Return (X, Y) of the center of cell containing provided text 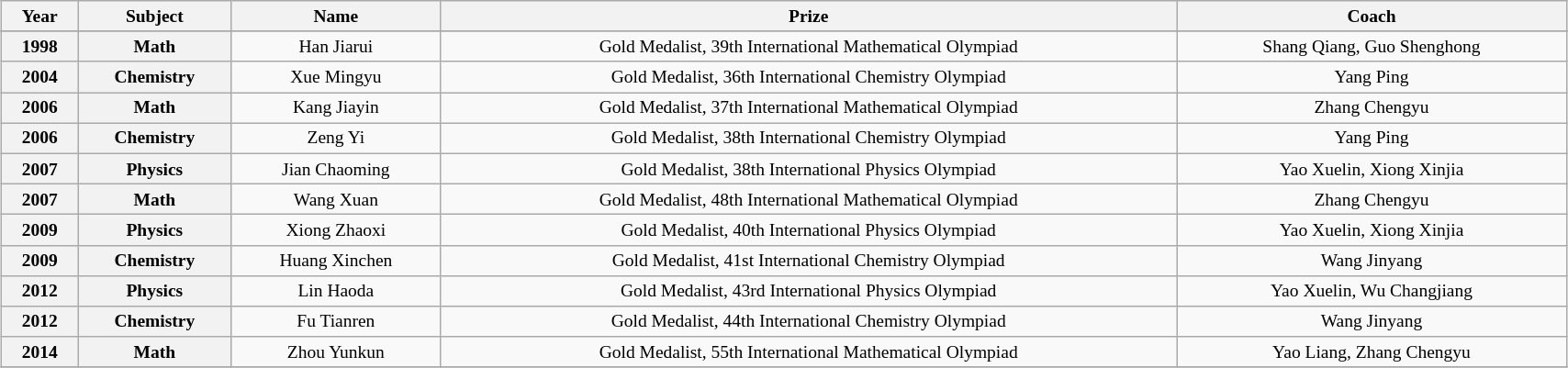
Gold Medalist, 43rd International Physics Olympiad (809, 290)
Name (336, 17)
Subject (154, 17)
Gold Medalist, 36th International Chemistry Olympiad (809, 77)
Han Jiarui (336, 46)
1998 (40, 46)
Fu Tianren (336, 321)
Yao Liang, Zhang Chengyu (1372, 352)
Coach (1372, 17)
Huang Xinchen (336, 261)
Zhou Yunkun (336, 352)
Gold Medalist, 39th International Mathematical Olympiad (809, 46)
Gold Medalist, 48th International Mathematical Olympiad (809, 198)
Wang Xuan (336, 198)
Xue Mingyu (336, 77)
Prize (809, 17)
Gold Medalist, 44th International Chemistry Olympiad (809, 321)
Gold Medalist, 41st International Chemistry Olympiad (809, 261)
Yao Xuelin, Wu Changjiang (1372, 290)
2004 (40, 77)
Gold Medalist, 38th International Chemistry Olympiad (809, 138)
Xiong Zhaoxi (336, 229)
Jian Chaoming (336, 169)
Year (40, 17)
Lin Haoda (336, 290)
Zeng Yi (336, 138)
Kang Jiayin (336, 108)
2014 (40, 352)
Gold Medalist, 37th International Mathematical Olympiad (809, 108)
Gold Medalist, 40th International Physics Olympiad (809, 229)
Gold Medalist, 38th International Physics Olympiad (809, 169)
Gold Medalist, 55th International Mathematical Olympiad (809, 352)
Shang Qiang, Guo Shenghong (1372, 46)
